Extract the [X, Y] coordinate from the center of the cell holding the provided text.  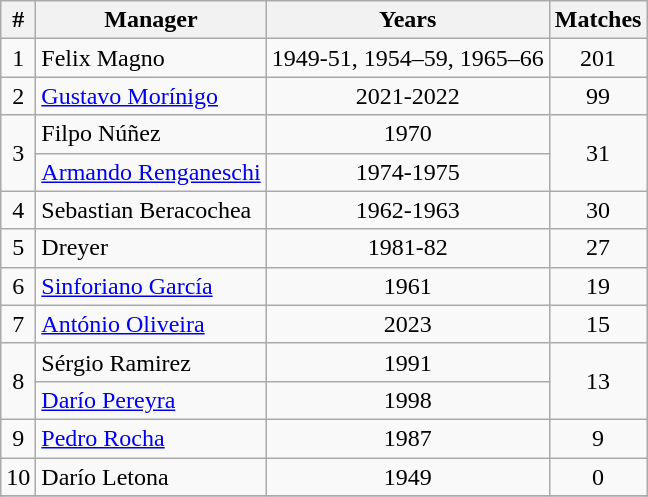
7 [18, 324]
8 [18, 381]
1961 [408, 286]
2 [18, 96]
19 [598, 286]
1991 [408, 362]
1987 [408, 438]
# [18, 20]
1974-1975 [408, 172]
6 [18, 286]
Dreyer [151, 248]
Sebastian Beracochea [151, 210]
1998 [408, 400]
5 [18, 248]
15 [598, 324]
Years [408, 20]
2023 [408, 324]
Gustavo Morínigo [151, 96]
201 [598, 58]
10 [18, 477]
1949-51, 1954–59, 1965–66 [408, 58]
99 [598, 96]
2021-2022 [408, 96]
Armando Renganeschi [151, 172]
Pedro Rocha [151, 438]
0 [598, 477]
Sinforiano García [151, 286]
1 [18, 58]
Filpo Núñez [151, 134]
Darío Letona [151, 477]
Matches [598, 20]
3 [18, 153]
30 [598, 210]
Sérgio Ramirez [151, 362]
1949 [408, 477]
27 [598, 248]
Darío Pereyra [151, 400]
1981-82 [408, 248]
António Oliveira [151, 324]
1970 [408, 134]
Felix Magno [151, 58]
13 [598, 381]
4 [18, 210]
31 [598, 153]
Manager [151, 20]
1962-1963 [408, 210]
